Extract the (x, y) coordinate from the center of the cell holding the provided text.  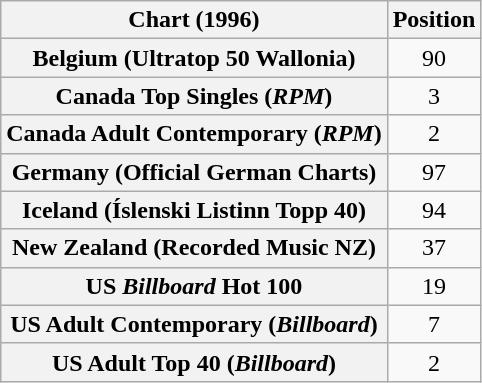
Germany (Official German Charts) (194, 172)
US Adult Contemporary (Billboard) (194, 324)
90 (434, 58)
US Billboard Hot 100 (194, 286)
97 (434, 172)
19 (434, 286)
New Zealand (Recorded Music NZ) (194, 248)
US Adult Top 40 (Billboard) (194, 362)
Belgium (Ultratop 50 Wallonia) (194, 58)
7 (434, 324)
3 (434, 96)
Canada Top Singles (RPM) (194, 96)
Iceland (Íslenski Listinn Topp 40) (194, 210)
Canada Adult Contemporary (RPM) (194, 134)
94 (434, 210)
Chart (1996) (194, 20)
Position (434, 20)
37 (434, 248)
